Pinpoint the cell where the given text exists, returning its [x, y] midpoint coordinate. 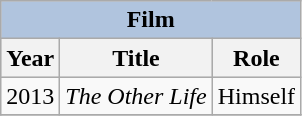
Role [256, 58]
Title [136, 58]
Film [151, 20]
Year [30, 58]
2013 [30, 96]
The Other Life [136, 96]
Himself [256, 96]
